Find where the given text appears and provide that cell's center as [x, y] coordinate. 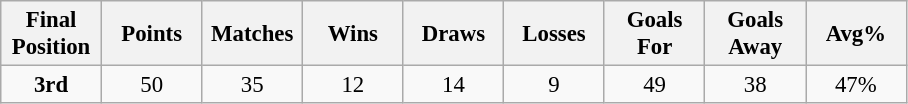
14 [454, 85]
Goals Away [756, 34]
Losses [554, 34]
49 [654, 85]
9 [554, 85]
Draws [454, 34]
Avg% [856, 34]
47% [856, 85]
35 [252, 85]
Final Position [52, 34]
Goals For [654, 34]
3rd [52, 85]
Wins [354, 34]
Matches [252, 34]
38 [756, 85]
Points [152, 34]
12 [354, 85]
50 [152, 85]
